For the text-containing cell, return its midpoint in (x, y) coordinate format. 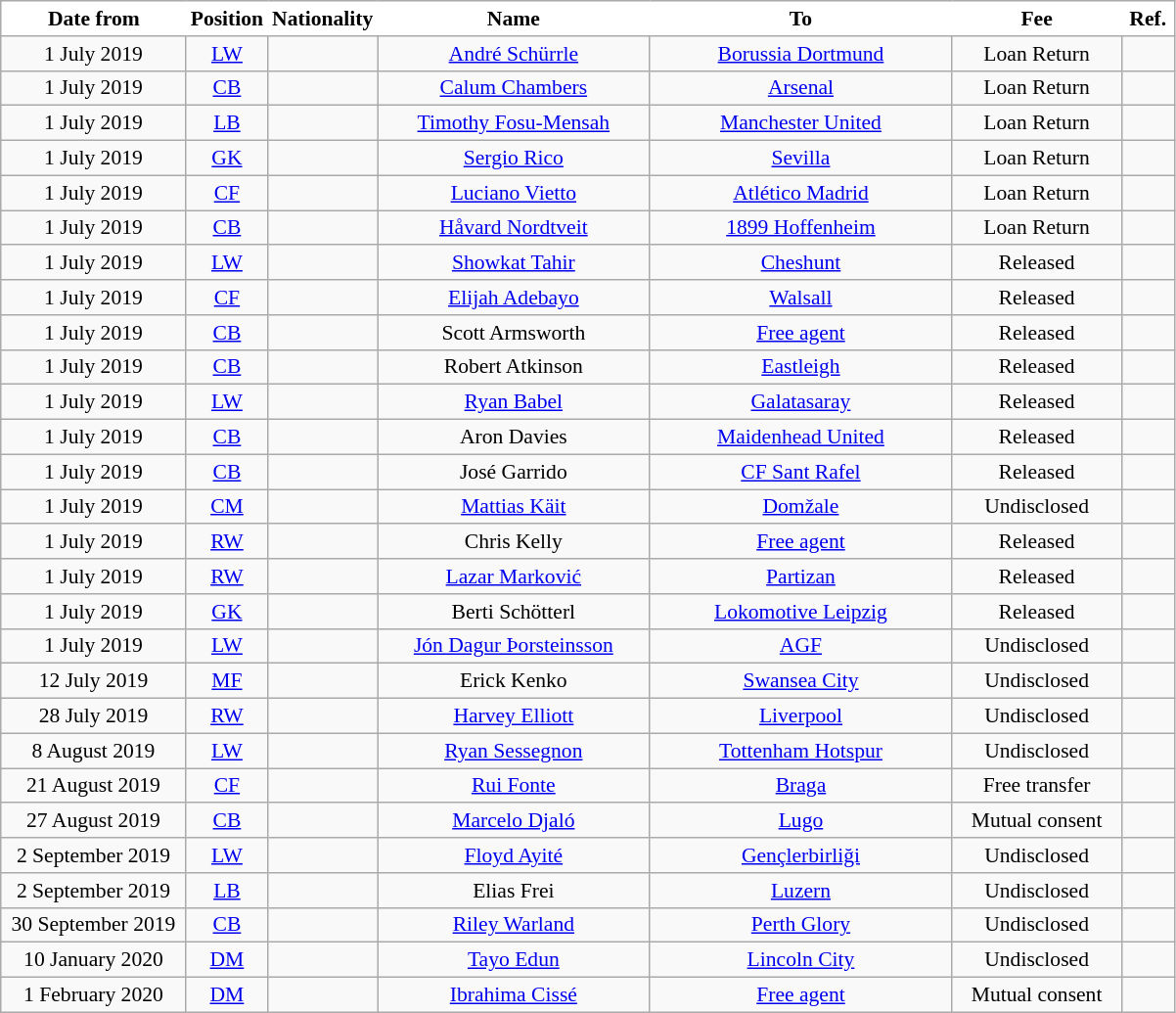
Robert Atkinson (515, 367)
CM (227, 507)
Perth Glory (800, 925)
André Schürrle (515, 54)
José Garrido (515, 472)
Marcelo Djaló (515, 821)
Manchester United (800, 123)
Domžale (800, 507)
Braga (800, 786)
1899 Hoffenheim (800, 228)
Erick Kenko (515, 681)
Galatasaray (800, 402)
Harvey Elliott (515, 716)
Lugo (800, 821)
MF (227, 681)
Lokomotive Leipzig (800, 612)
Free transfer (1037, 786)
Nationality (323, 19)
Gençlerbirliği (800, 855)
Fee (1037, 19)
To (800, 19)
Eastleigh (800, 367)
Håvard Nordtveit (515, 228)
Liverpool (800, 716)
Ryan Sessegnon (515, 751)
Timothy Fosu-Mensah (515, 123)
Floyd Ayité (515, 855)
Swansea City (800, 681)
12 July 2019 (94, 681)
Maidenhead United (800, 437)
AGF (800, 646)
30 September 2019 (94, 925)
27 August 2019 (94, 821)
Arsenal (800, 88)
Atlético Madrid (800, 193)
Lincoln City (800, 960)
Sergio Rico (515, 159)
Riley Warland (515, 925)
Aron Davies (515, 437)
10 January 2020 (94, 960)
Elijah Adebayo (515, 298)
Rui Fonte (515, 786)
Ryan Babel (515, 402)
Borussia Dortmund (800, 54)
Scott Armsworth (515, 333)
Mattias Käit (515, 507)
Walsall (800, 298)
Name (515, 19)
Lazar Marković (515, 576)
Date from (94, 19)
Calum Chambers (515, 88)
Ref. (1148, 19)
8 August 2019 (94, 751)
Tottenham Hotspur (800, 751)
21 August 2019 (94, 786)
Chris Kelly (515, 542)
Sevilla (800, 159)
Luzern (800, 891)
Ibrahima Cissé (515, 995)
CF Sant Rafel (800, 472)
28 July 2019 (94, 716)
Showkat Tahir (515, 263)
Cheshunt (800, 263)
Luciano Vietto (515, 193)
Jón Dagur Þorsteinsson (515, 646)
Tayo Edun (515, 960)
Position (227, 19)
Elias Frei (515, 891)
1 February 2020 (94, 995)
Partizan (800, 576)
Berti Schötterl (515, 612)
